Find where the given text appears and provide that cell's center as [X, Y] coordinate. 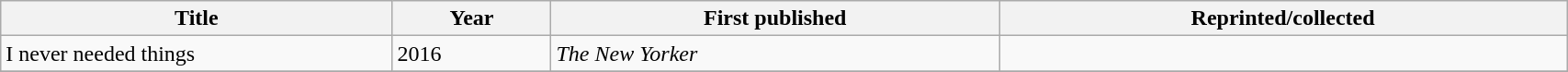
I never needed things [197, 54]
First published [775, 18]
Year [472, 18]
2016 [472, 54]
The New Yorker [775, 54]
Title [197, 18]
Reprinted/collected [1283, 18]
